Search for the cell housing the specified text and yield its [X, Y] center coordinate. 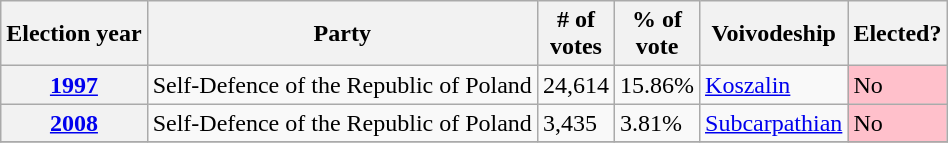
15.86% [656, 85]
1997 [74, 85]
Elected? [898, 34]
24,614 [576, 85]
Koszalin [774, 85]
Election year [74, 34]
2008 [74, 123]
Subcarpathian [774, 123]
% ofvote [656, 34]
3.81% [656, 123]
# ofvotes [576, 34]
Party [342, 34]
3,435 [576, 123]
Voivodeship [774, 34]
